Return (X, Y) of the center of cell containing provided text 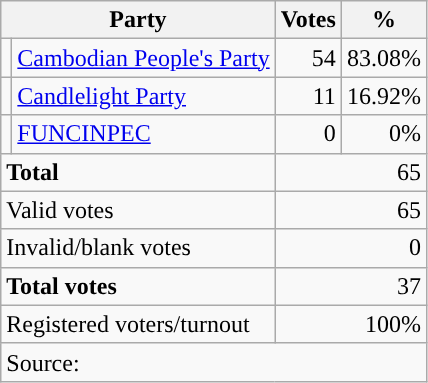
54 (308, 58)
Source: (214, 362)
Cambodian People's Party (144, 58)
% (384, 20)
Registered voters/turnout (138, 324)
11 (308, 96)
16.92% (384, 96)
100% (350, 324)
Valid votes (138, 210)
Votes (308, 20)
Total (138, 172)
Total votes (138, 286)
Invalid/blank votes (138, 248)
37 (350, 286)
83.08% (384, 58)
FUNCINPEC (144, 134)
0% (384, 134)
Party (138, 20)
Candlelight Party (144, 96)
